Capture the cell that displays the provided text and extract its [X, Y] central coordinate. 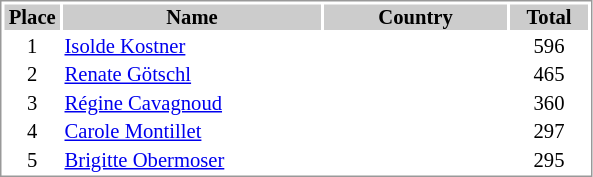
Total [549, 17]
Name [192, 17]
Country [416, 17]
Renate Götschl [192, 75]
3 [32, 103]
Isolde Kostner [192, 46]
596 [549, 46]
1 [32, 46]
Carole Montillet [192, 131]
Régine Cavagnoud [192, 103]
Place [32, 17]
2 [32, 75]
297 [549, 131]
360 [549, 103]
Brigitte Obermoser [192, 160]
295 [549, 160]
4 [32, 131]
465 [549, 75]
5 [32, 160]
